Pinpoint the cell where the given text exists, returning its [X, Y] midpoint coordinate. 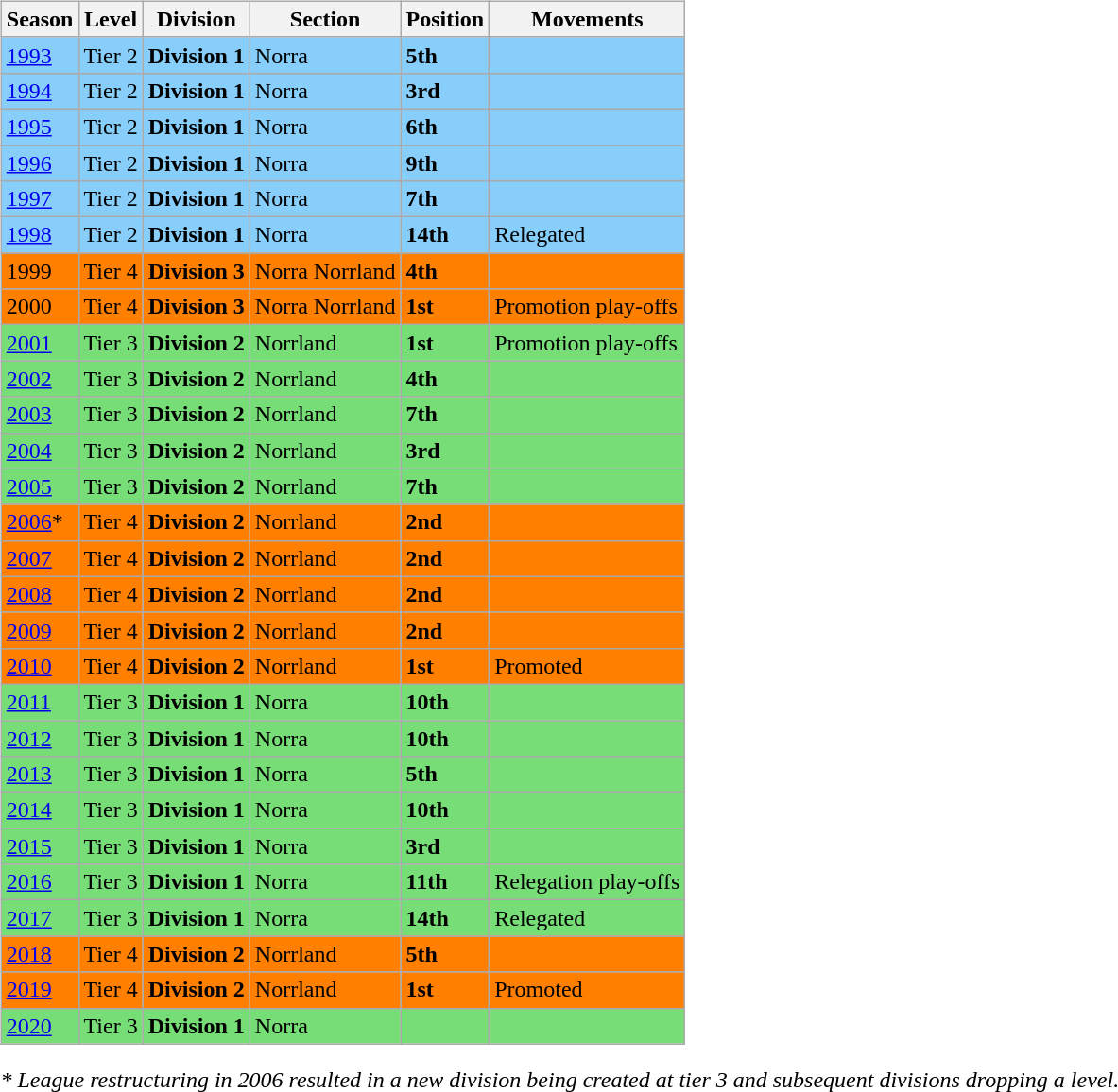
11th [445, 882]
2012 [40, 738]
2018 [40, 954]
2016 [40, 882]
1996 [40, 163]
2020 [40, 1026]
1998 [40, 235]
2001 [40, 343]
2011 [40, 702]
2002 [40, 379]
Position [445, 19]
2015 [40, 846]
1994 [40, 91]
2013 [40, 775]
1999 [40, 271]
Season [40, 19]
Division [197, 19]
Movements [588, 19]
2004 [40, 451]
Relegation play-offs [588, 882]
2006* [40, 522]
2000 [40, 307]
2008 [40, 594]
2010 [40, 666]
2014 [40, 810]
2003 [40, 415]
2017 [40, 918]
6th [445, 127]
2009 [40, 630]
1995 [40, 127]
2007 [40, 558]
Section [325, 19]
9th [445, 163]
2005 [40, 486]
2019 [40, 990]
1997 [40, 199]
1993 [40, 55]
Level [111, 19]
